Provide the [x, y] coordinate of the cell's center where the given text is located.  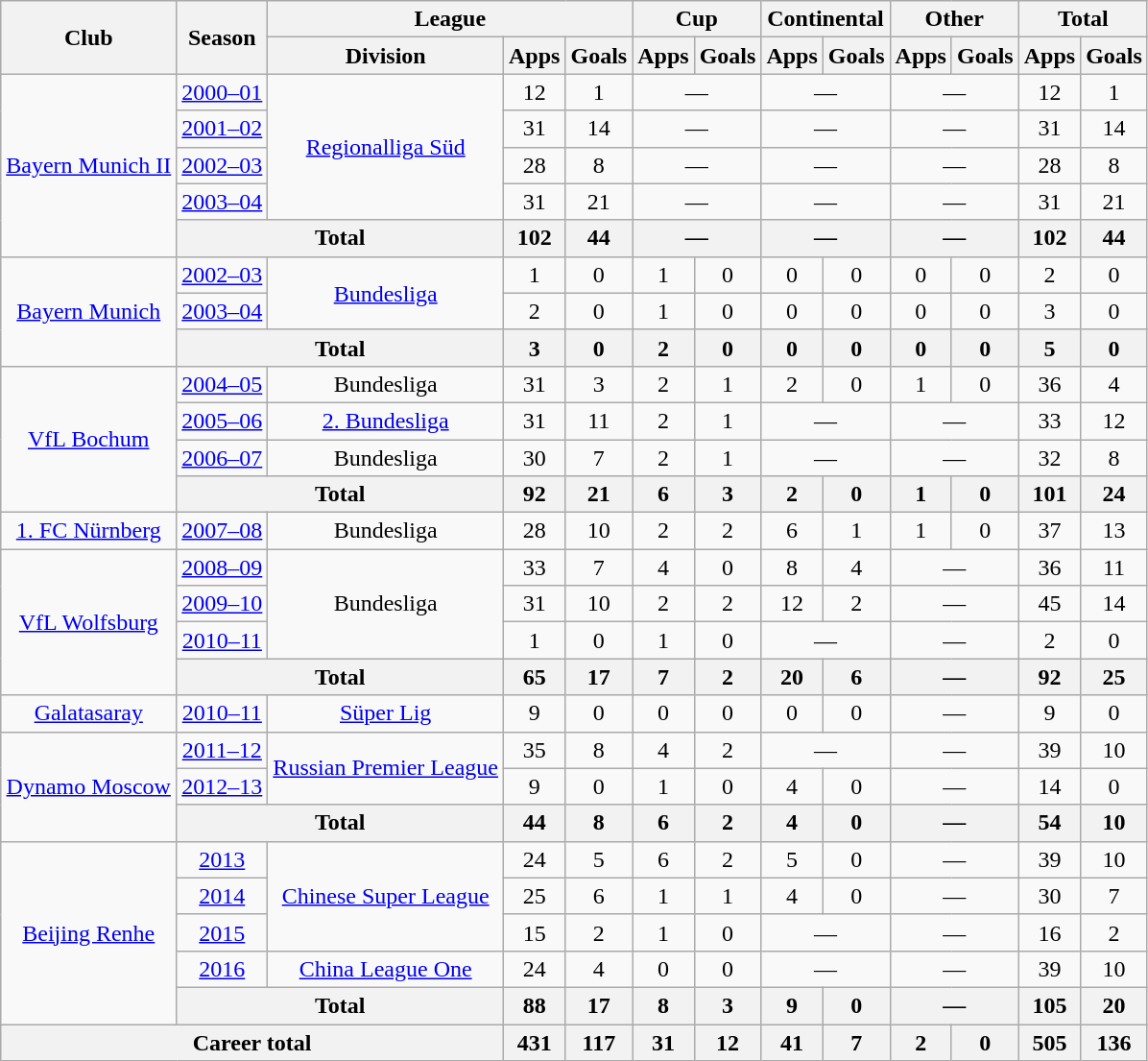
2004–05 [223, 384]
1. FC Nürnberg [88, 531]
Other [954, 19]
VfL Wolfsburg [88, 622]
2007–08 [223, 531]
Cup [697, 19]
2013 [223, 859]
Season [223, 37]
136 [1114, 1042]
Division [386, 56]
2015 [223, 932]
45 [1049, 604]
Russian Premier League [386, 768]
League [450, 19]
2006–07 [223, 458]
Club [88, 37]
2000–01 [223, 92]
2009–10 [223, 604]
2016 [223, 969]
65 [535, 677]
2. Bundesliga [386, 421]
Beijing Renhe [88, 932]
101 [1049, 494]
2011–12 [223, 750]
China League One [386, 969]
16 [1049, 932]
VfL Bochum [88, 439]
105 [1049, 1005]
Bayern Munich [88, 311]
88 [535, 1005]
15 [535, 932]
32 [1049, 458]
Regionalliga Süd [386, 147]
505 [1049, 1042]
Continental [825, 19]
Süper Lig [386, 713]
Chinese Super League [386, 896]
41 [792, 1042]
2005–06 [223, 421]
2001–02 [223, 129]
Dynamo Moscow [88, 786]
Bayern Munich II [88, 165]
37 [1049, 531]
54 [1049, 823]
Galatasaray [88, 713]
431 [535, 1042]
117 [599, 1042]
35 [535, 750]
2014 [223, 896]
13 [1114, 531]
Career total [252, 1042]
2012–13 [223, 786]
2008–09 [223, 567]
